Determine the [X, Y] coordinate at the center of the cell enclosing the given text.  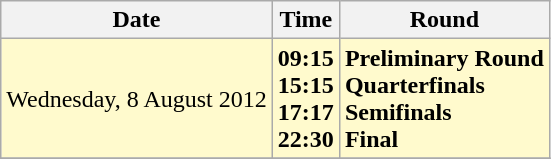
Date [137, 20]
09:1515:1517:1722:30 [306, 98]
Round [444, 20]
Wednesday, 8 August 2012 [137, 98]
Preliminary RoundQuarterfinalsSemifinalsFinal [444, 98]
Time [306, 20]
